Extract the [X, Y] coordinate from the center of the cell holding the provided text.  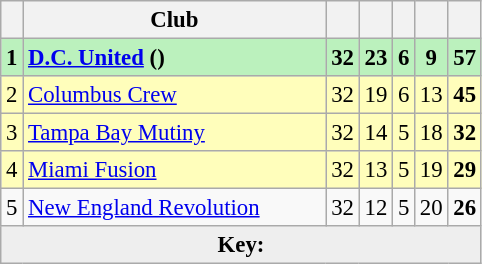
29 [464, 170]
2 [12, 95]
20 [432, 208]
1 [12, 57]
New England Revolution [174, 208]
23 [376, 57]
45 [464, 95]
D.C. United () [174, 57]
3 [12, 133]
9 [432, 57]
Tampa Bay Mutiny [174, 133]
Miami Fusion [174, 170]
18 [432, 133]
Key: [242, 245]
57 [464, 57]
Columbus Crew [174, 95]
4 [12, 170]
12 [376, 208]
Club [174, 20]
26 [464, 208]
14 [376, 133]
